Detect which cell encompasses the target text, then output its (x, y) center coordinate. 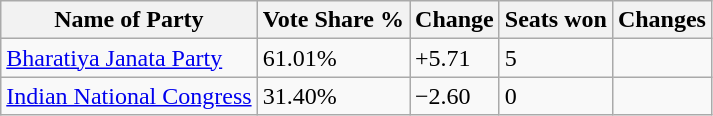
Indian National Congress (129, 96)
+5.71 (455, 58)
Changes (662, 20)
Vote Share % (333, 20)
5 (556, 58)
Seats won (556, 20)
Change (455, 20)
61.01% (333, 58)
0 (556, 96)
Name of Party (129, 20)
Bharatiya Janata Party (129, 58)
31.40% (333, 96)
−2.60 (455, 96)
